Return the [x, y] coordinate for the center point of the cell that contains the specified text.  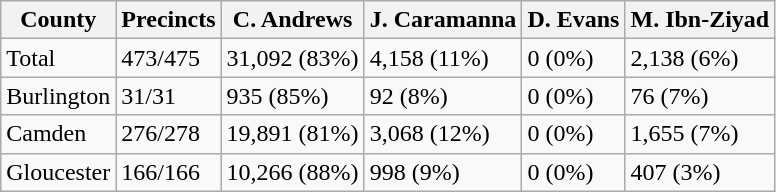
76 (7%) [700, 96]
2,138 (6%) [700, 58]
C. Andrews [292, 20]
276/278 [168, 134]
3,068 (12%) [443, 134]
Precincts [168, 20]
473/475 [168, 58]
19,891 (81%) [292, 134]
31,092 (83%) [292, 58]
31/31 [168, 96]
Camden [58, 134]
4,158 (11%) [443, 58]
Gloucester [58, 172]
M. Ibn-Ziyad [700, 20]
92 (8%) [443, 96]
1,655 (7%) [700, 134]
D. Evans [574, 20]
County [58, 20]
10,266 (88%) [292, 172]
407 (3%) [700, 172]
Total [58, 58]
998 (9%) [443, 172]
935 (85%) [292, 96]
Burlington [58, 96]
J. Caramanna [443, 20]
166/166 [168, 172]
